Identify which cell holds the provided text, then report its [x, y] central coordinate. 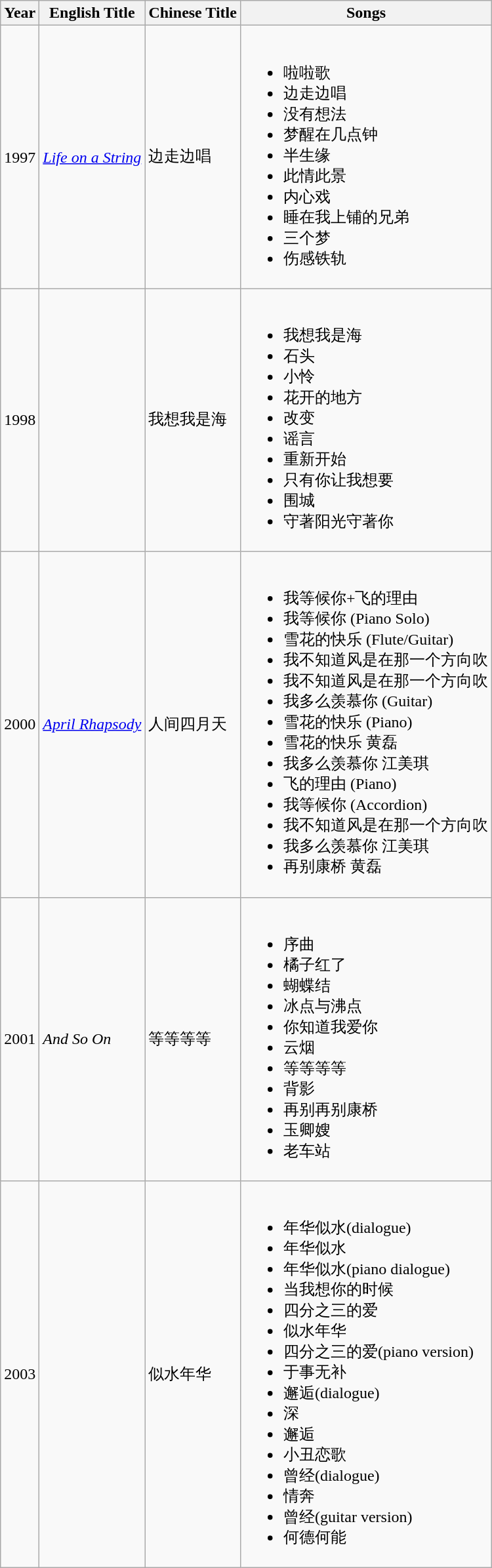
2001 [20, 1039]
1998 [20, 420]
2003 [20, 1375]
Chinese Title [193, 13]
我想我是海石头小怜花开的地方改变谣言重新开始只有你让我想要围城守著阳光守著你 [366, 420]
人间四月天 [193, 724]
Year [20, 13]
And So On [92, 1039]
April Rhapsody [92, 724]
English Title [92, 13]
Life on a String [92, 157]
2000 [20, 724]
年华似水(dialogue)年华似水年华似水(piano dialogue)当我想你的时候四分之三的爱似水年华四分之三的爱(piano version)于事无补邂逅(dialogue)深邂逅小丑恋歌曾经(dialogue)情奔曾经(guitar version)何德何能 [366, 1375]
我想我是海 [193, 420]
等等等等 [193, 1039]
似水年华 [193, 1375]
1997 [20, 157]
Songs [366, 13]
啦啦歌边走边唱没有想法梦醒在几点钟半生缘此情此景内心戏睡在我上铺的兄弟三个梦伤感铁轨 [366, 157]
序曲橘子红了蝴蝶结冰点与沸点你知道我爱你云烟等等等等背影再别再别康桥玉卿嫂老车站 [366, 1039]
边走边唱 [193, 157]
